For the text-containing cell, return its midpoint in [x, y] coordinate format. 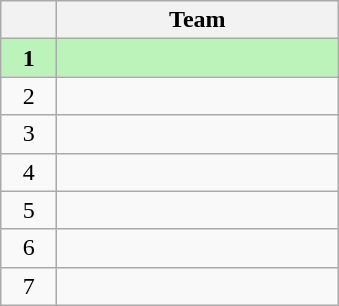
4 [29, 172]
6 [29, 248]
1 [29, 58]
3 [29, 134]
2 [29, 96]
7 [29, 286]
Team [198, 20]
5 [29, 210]
